Extract the (x, y) coordinate from the center of the cell holding the provided text.  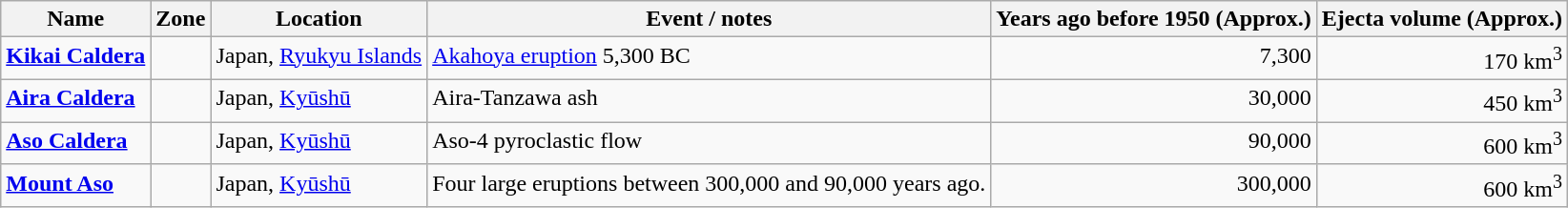
Aira Caldera (76, 101)
Years ago before 1950 (Approx.) (1154, 19)
Akahoya eruption 5,300 BC (710, 59)
Four large eruptions between 300,000 and 90,000 years ago. (710, 185)
450 km3 (1442, 101)
Event / notes (710, 19)
Kikai Caldera (76, 59)
Japan, Ryukyu Islands (319, 59)
Aso-4 pyroclastic flow (710, 143)
30,000 (1154, 101)
90,000 (1154, 143)
Location (319, 19)
Ejecta volume (Approx.) (1442, 19)
7,300 (1154, 59)
Mount Aso (76, 185)
Zone (181, 19)
Aso Caldera (76, 143)
Name (76, 19)
Aira-Tanzawa ash (710, 101)
170 km3 (1442, 59)
300,000 (1154, 185)
